Capture the cell that displays the provided text and extract its (x, y) central coordinate. 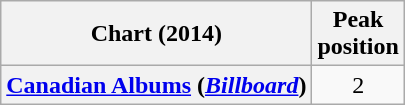
Canadian Albums (Billboard) (156, 85)
Chart (2014) (156, 34)
Peakposition (358, 34)
2 (358, 85)
